From the cell containing the given text, extract its center point as [X, Y] coordinate. 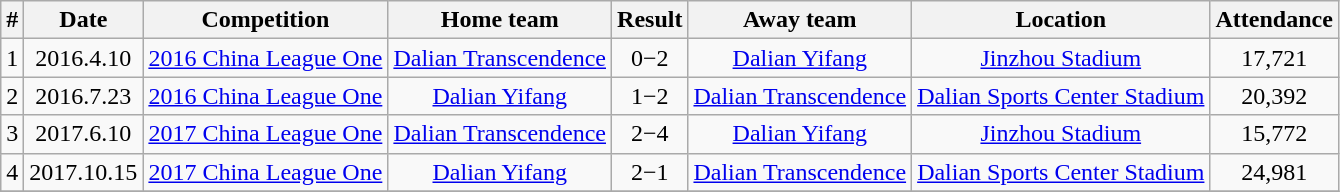
20,392 [1274, 96]
1 [12, 58]
0−2 [650, 58]
Competition [266, 20]
2−4 [650, 134]
2−1 [650, 172]
# [12, 20]
Date [84, 20]
3 [12, 134]
2 [12, 96]
Attendance [1274, 20]
Result [650, 20]
2016.7.23 [84, 96]
Home team [500, 20]
2016.4.10 [84, 58]
2017.10.15 [84, 172]
4 [12, 172]
Away team [800, 20]
24,981 [1274, 172]
Location [1061, 20]
15,772 [1274, 134]
1−2 [650, 96]
2017.6.10 [84, 134]
17,721 [1274, 58]
